Locate the cell with the specified text and output its (X, Y) center coordinate. 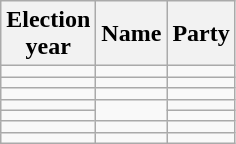
Electionyear (48, 34)
Name (132, 34)
Party (201, 34)
